Find where the given text appears and provide that cell's center as (x, y) coordinate. 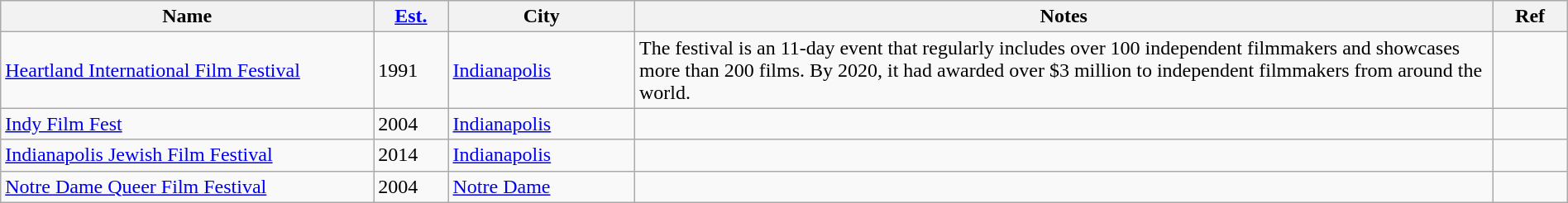
City (542, 17)
Notre Dame (542, 186)
Name (187, 17)
2014 (411, 155)
1991 (411, 70)
Indy Film Fest (187, 124)
Heartland International Film Festival (187, 70)
Notre Dame Queer Film Festival (187, 186)
Est. (411, 17)
Notes (1064, 17)
Ref (1530, 17)
Indianapolis Jewish Film Festival (187, 155)
